Scan for the cell matching the given text and deliver its (x, y) coordinate at center. 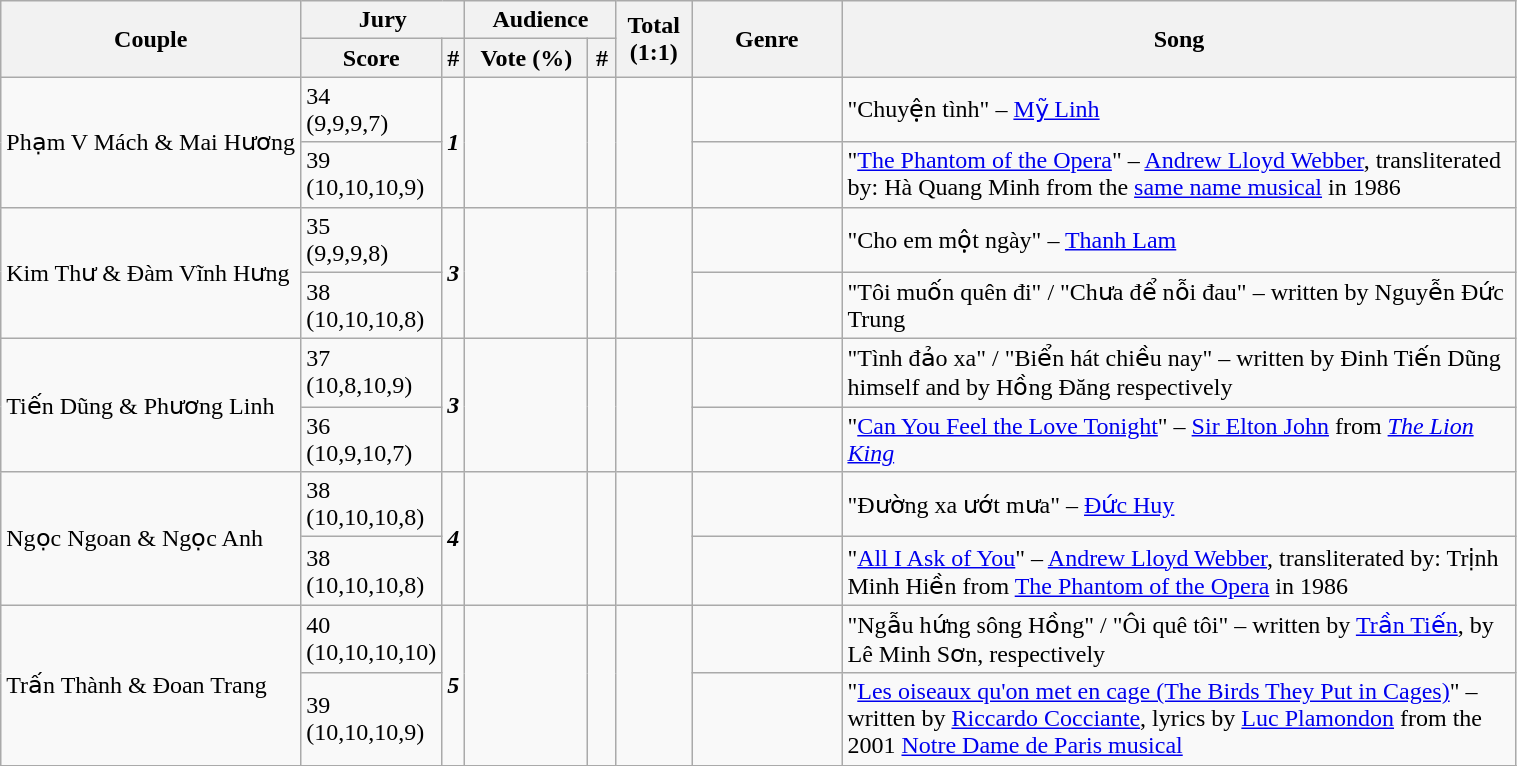
"Tình đảo xa" / "Biển hát chiều nay" – written by Đinh Tiến Dũng himself and by Hồng Đăng respectively (1179, 373)
Song (1179, 39)
36 (10,9,10,7) (372, 440)
"All I Ask of You" – Andrew Lloyd Webber, transliterated by: Trịnh Minh Hiền from The Phantom of the Opera in 1986 (1179, 571)
1 (454, 142)
Genre (767, 39)
5 (454, 685)
Audience (540, 20)
Vote (%) (526, 58)
Kim Thư & Đàm Vĩnh Hưng (151, 273)
"Chuyện tình" – Mỹ Linh (1179, 110)
Couple (151, 39)
"Ngẫu hứng sông Hồng" / "Ôi quê tôi" – written by Trần Tiến, by Lê Minh Sơn, respectively (1179, 639)
34 (9,9,9,7) (372, 110)
Total (1:1) (654, 39)
Ngọc Ngoan & Ngọc Anh (151, 538)
Jury (383, 20)
Tiến Dũng & Phương Linh (151, 406)
35 (9,9,9,8) (372, 240)
"Tôi muốn quên đi" / "Chưa để nỗi đau" – written by Nguyễn Đức Trung (1179, 306)
Phạm V Mách & Mai Hương (151, 142)
"The Phantom of the Opera" – Andrew Lloyd Webber, transliterated by: Hà Quang Minh from the same name musical in 1986 (1179, 174)
4 (454, 538)
Trấn Thành & Đoan Trang (151, 685)
37 (10,8,10,9) (372, 373)
Score (372, 58)
"Đường xa ướt mưa" – Đức Huy (1179, 504)
40 (10,10,10,10) (372, 639)
"Can You Feel the Love Tonight" – Sir Elton John from The Lion King (1179, 440)
"Cho em một ngày" – Thanh Lam (1179, 240)
